Search for the cell housing the specified text and yield its [x, y] center coordinate. 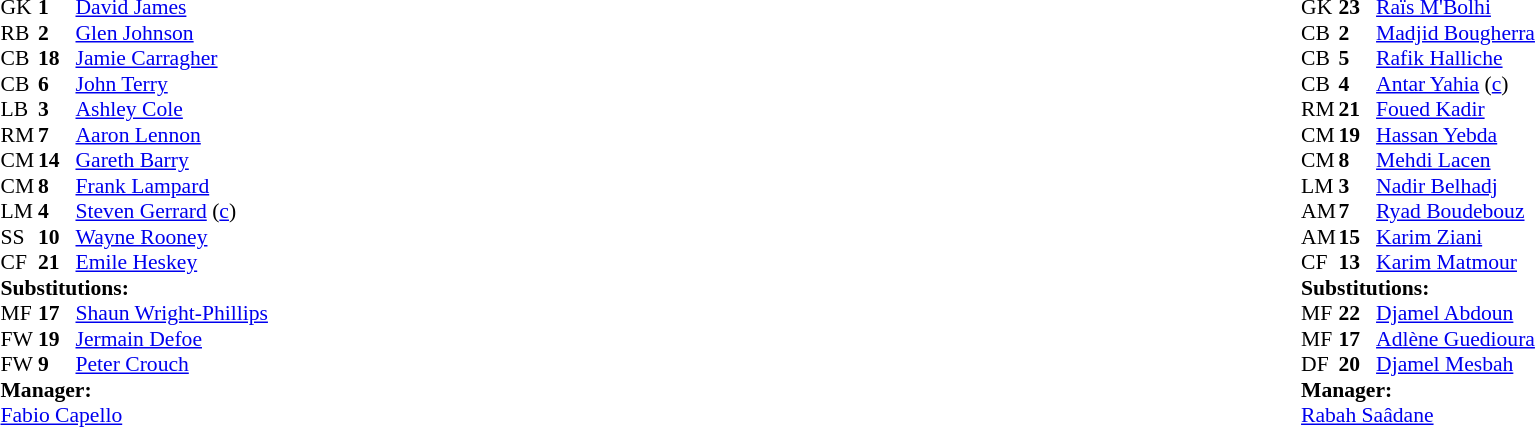
RB [19, 33]
15 [1358, 237]
Nadir Belhadj [1456, 186]
6 [57, 84]
14 [57, 161]
Madjid Bougherra [1456, 33]
Ryad Boudebouz [1456, 211]
Mehdi Lacen [1456, 161]
22 [1358, 313]
9 [57, 365]
DF [1320, 365]
Wayne Rooney [172, 237]
20 [1358, 365]
18 [57, 59]
Karim Ziani [1456, 237]
Jamie Carragher [172, 59]
Adlène Guedioura [1456, 339]
SS [19, 237]
John Terry [172, 84]
5 [1358, 59]
13 [1358, 263]
Hassan Yebda [1456, 135]
Foued Kadir [1456, 109]
Antar Yahia (c) [1456, 84]
10 [57, 237]
Glen Johnson [172, 33]
Karim Matmour [1456, 263]
Emile Heskey [172, 263]
Gareth Barry [172, 161]
Djamel Mesbah [1456, 365]
Djamel Abdoun [1456, 313]
Peter Crouch [172, 365]
Shaun Wright-Phillips [172, 313]
Aaron Lennon [172, 135]
Ashley Cole [172, 109]
Jermain Defoe [172, 339]
Frank Lampard [172, 186]
LB [19, 109]
Steven Gerrard (c) [172, 211]
Rafik Halliche [1456, 59]
